Return (X, Y) of the center of cell containing provided text 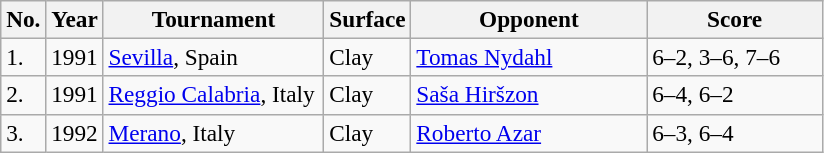
Saša Hiršzon (529, 95)
No. (24, 19)
1. (24, 57)
Merano, Italy (214, 133)
3. (24, 133)
6–4, 6–2 (735, 95)
Year (74, 19)
Opponent (529, 19)
Surface (368, 19)
1992 (74, 133)
Score (735, 19)
Tournament (214, 19)
6–2, 3–6, 7–6 (735, 57)
2. (24, 95)
6–3, 6–4 (735, 133)
Sevilla, Spain (214, 57)
Roberto Azar (529, 133)
Reggio Calabria, Italy (214, 95)
Tomas Nydahl (529, 57)
